Return the (x, y) coordinate for the center point of the cell that contains the specified text.  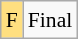
Final (50, 20)
F (12, 20)
